Extract the [x, y] coordinate from the center of the cell holding the provided text.  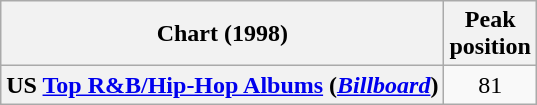
Chart (1998) [222, 34]
81 [490, 85]
US Top R&B/Hip-Hop Albums (Billboard) [222, 85]
Peakposition [490, 34]
